Return (X, Y) of the center of cell containing provided text 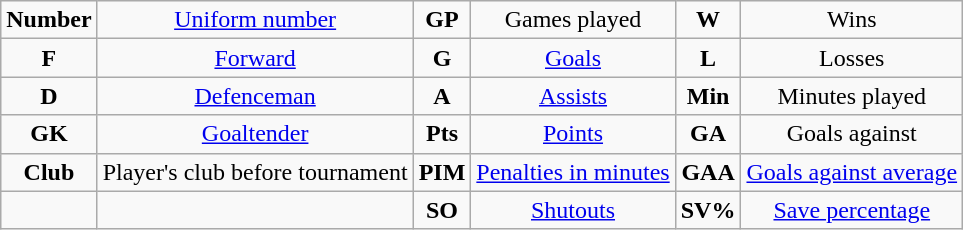
Player's club before tournament (255, 172)
GAA (708, 172)
Goals against average (852, 172)
Club (49, 172)
Goals (573, 58)
SO (442, 210)
Assists (573, 96)
Min (708, 96)
Shutouts (573, 210)
F (49, 58)
L (708, 58)
Goaltender (255, 134)
D (49, 96)
PIM (442, 172)
G (442, 58)
Penalties in minutes (573, 172)
GP (442, 20)
Defenceman (255, 96)
Minutes played (852, 96)
A (442, 96)
Goals against (852, 134)
Pts (442, 134)
W (708, 20)
Wins (852, 20)
Number (49, 20)
Losses (852, 58)
GA (708, 134)
Forward (255, 58)
Points (573, 134)
GK (49, 134)
SV% (708, 210)
Uniform number (255, 20)
Save percentage (852, 210)
Games played (573, 20)
